From the cell containing the given text, extract its center point as (X, Y) coordinate. 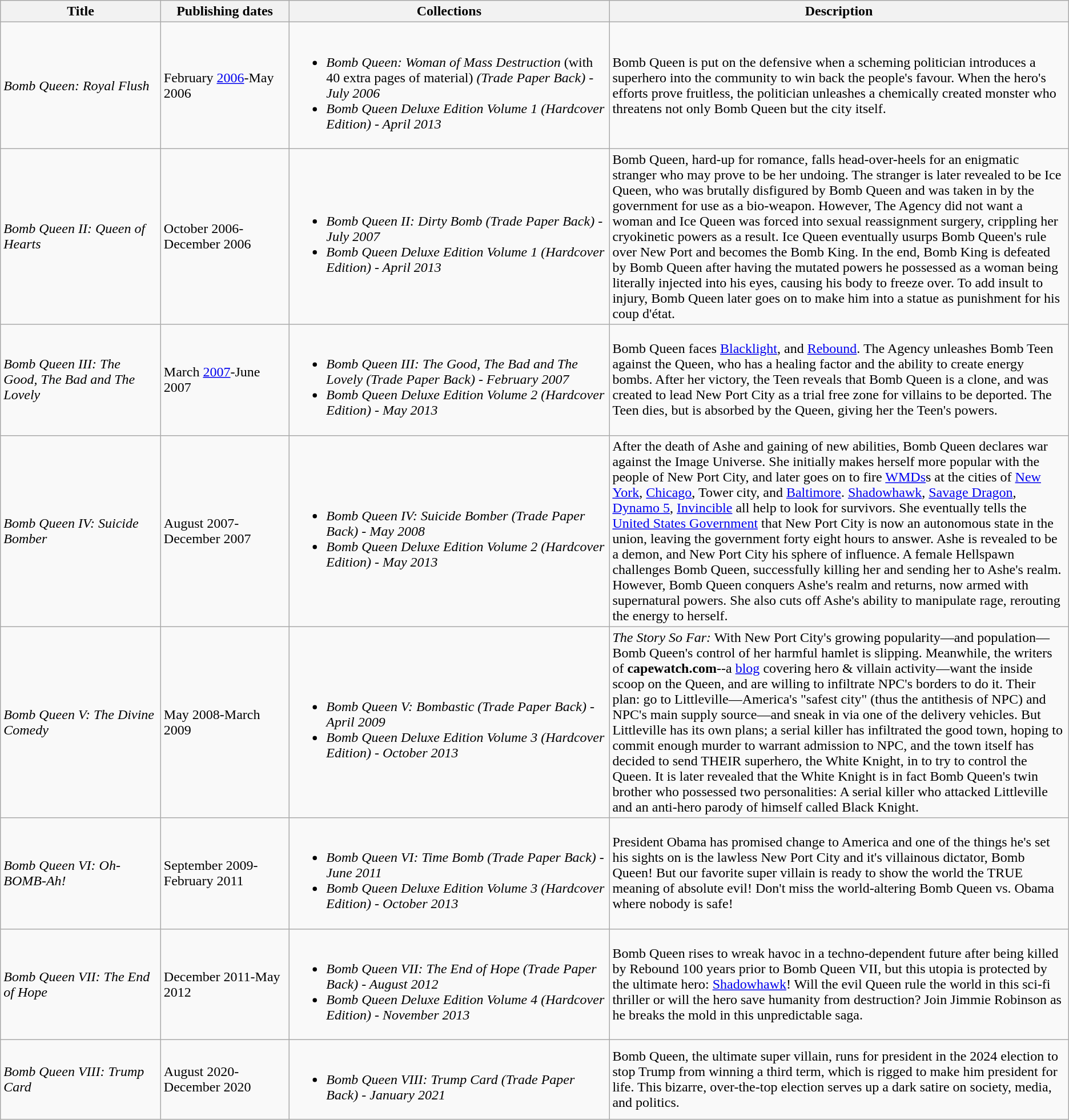
Bomb Queen VI: Time Bomb (Trade Paper Back) - June 2011Bomb Queen Deluxe Edition Volume 3 (Hardcover Edition) - October 2013 (449, 873)
August 2020-December 2020 (224, 1079)
Bomb Queen II: Dirty Bomb (Trade Paper Back) - July 2007Bomb Queen Deluxe Edition Volume 1 (Hardcover Edition) - April 2013 (449, 236)
December 2011-May 2012 (224, 984)
Bomb Queen III: The Good, The Bad and The Lovely (81, 380)
February 2006-May 2006 (224, 86)
August 2007-December 2007 (224, 531)
Bomb Queen VII: The End of Hope (Trade Paper Back) - August 2012Bomb Queen Deluxe Edition Volume 4 (Hardcover Edition) - November 2013 (449, 984)
May 2008-March 2009 (224, 722)
Bomb Queen V: Bombastic (Trade Paper Back) - April 2009Bomb Queen Deluxe Edition Volume 3 (Hardcover Edition) - October 2013 (449, 722)
Bomb Queen IV: Suicide Bomber (81, 531)
Bomb Queen VIII: Trump Card (Trade Paper Back) - January 2021 (449, 1079)
Bomb Queen III: The Good, The Bad and The Lovely (Trade Paper Back) - February 2007Bomb Queen Deluxe Edition Volume 2 (Hardcover Edition) - May 2013 (449, 380)
Description (839, 11)
Bomb Queen V: The Divine Comedy (81, 722)
Bomb Queen VII: The End of Hope (81, 984)
Bomb Queen IV: Suicide Bomber (Trade Paper Back) - May 2008Bomb Queen Deluxe Edition Volume 2 (Hardcover Edition) - May 2013 (449, 531)
Bomb Queen VI: Oh-BOMB-Ah! (81, 873)
September 2009-February 2011 (224, 873)
Publishing dates (224, 11)
October 2006-December 2006 (224, 236)
March 2007-June 2007 (224, 380)
Bomb Queen II: Queen of Hearts (81, 236)
Bomb Queen: Royal Flush (81, 86)
Collections (449, 11)
Title (81, 11)
Bomb Queen VIII: Trump Card (81, 1079)
